Return (X, Y) of the center of cell containing provided text 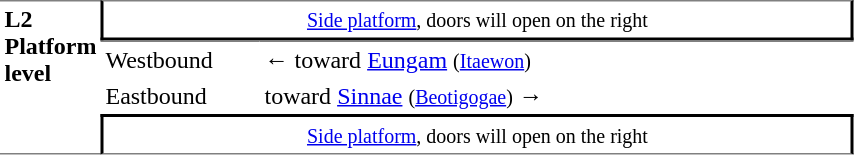
← toward Eungam (Itaewon) (557, 59)
L2Platform level (50, 77)
Westbound (180, 59)
toward Sinnae (Beotigogae) → (557, 96)
Eastbound (180, 96)
